Find where the given text appears and provide that cell's center as (x, y) coordinate. 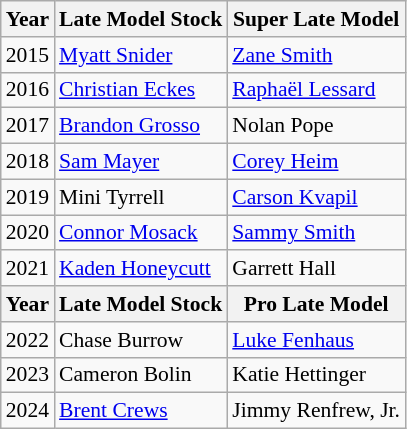
Super Late Model (316, 19)
2018 (28, 162)
2020 (28, 233)
2021 (28, 269)
Brent Crews (140, 411)
Nolan Pope (316, 126)
Myatt Snider (140, 55)
2016 (28, 90)
Kaden Honeycutt (140, 269)
2017 (28, 126)
Jimmy Renfrew, Jr. (316, 411)
Sammy Smith (316, 233)
Pro Late Model (316, 304)
2019 (28, 197)
2015 (28, 55)
Cameron Bolin (140, 375)
2022 (28, 340)
Luke Fenhaus (316, 340)
Connor Mosack (140, 233)
2023 (28, 375)
2024 (28, 411)
Katie Hettinger (316, 375)
Chase Burrow (140, 340)
Mini Tyrrell (140, 197)
Sam Mayer (140, 162)
Brandon Grosso (140, 126)
Carson Kvapil (316, 197)
Garrett Hall (316, 269)
Zane Smith (316, 55)
Raphaël Lessard (316, 90)
Corey Heim (316, 162)
Christian Eckes (140, 90)
